Output the (X, Y) coordinate of the center of the cell containing the given text.  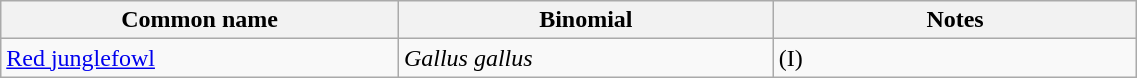
Notes (955, 20)
(I) (955, 58)
Common name (200, 20)
Red junglefowl (200, 58)
Gallus gallus (586, 58)
Binomial (586, 20)
